Scan for the cell matching the given text and deliver its (X, Y) coordinate at center. 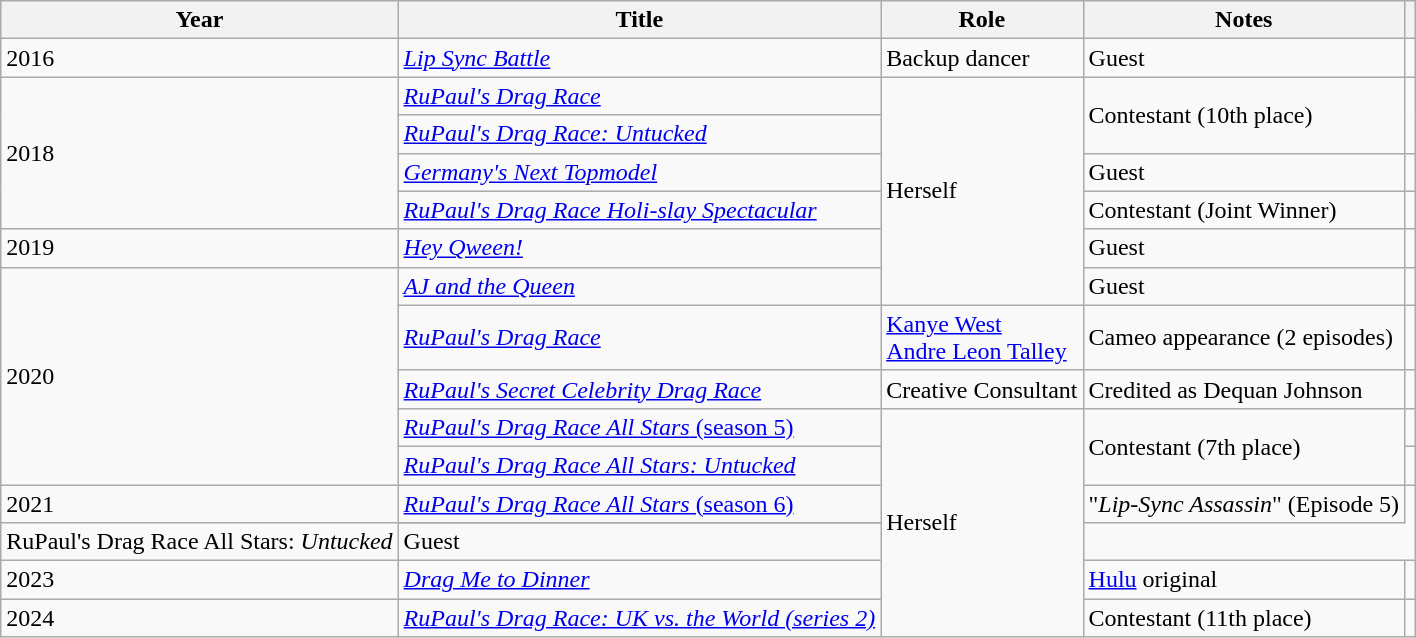
Role (982, 20)
"Lip-Sync Assassin" (Episode 5) (1244, 503)
Notes (1244, 20)
Hulu original (1244, 580)
Contestant (7th place) (1244, 446)
2023 (200, 580)
2021 (200, 503)
2019 (200, 248)
Drag Me to Dinner (640, 580)
2024 (200, 618)
2018 (200, 153)
Title (640, 20)
RuPaul's Drag Race: Untucked (640, 134)
Year (200, 20)
Credited as Dequan Johnson (1244, 389)
2020 (200, 376)
Lip Sync Battle (640, 58)
Germany's Next Topmodel (640, 172)
Hey Qween! (640, 248)
Contestant (11th place) (1244, 618)
AJ and the Queen (640, 286)
2016 (200, 58)
Cameo appearance (2 episodes) (1244, 338)
Backup dancer (982, 58)
RuPaul's Drag Race All Stars (season 6) (640, 503)
RuPaul's Secret Celebrity Drag Race (640, 389)
RuPaul's Drag Race Holi-slay Spectacular (640, 210)
Creative Consultant (982, 389)
RuPaul's Drag Race All Stars (season 5) (640, 427)
Kanye West Andre Leon Talley (982, 338)
Contestant (Joint Winner) (1244, 210)
Contestant (10th place) (1244, 115)
RuPaul's Drag Race: UK vs. the World (series 2) (640, 618)
